Output the [x, y] coordinate of the center of the cell containing the given text.  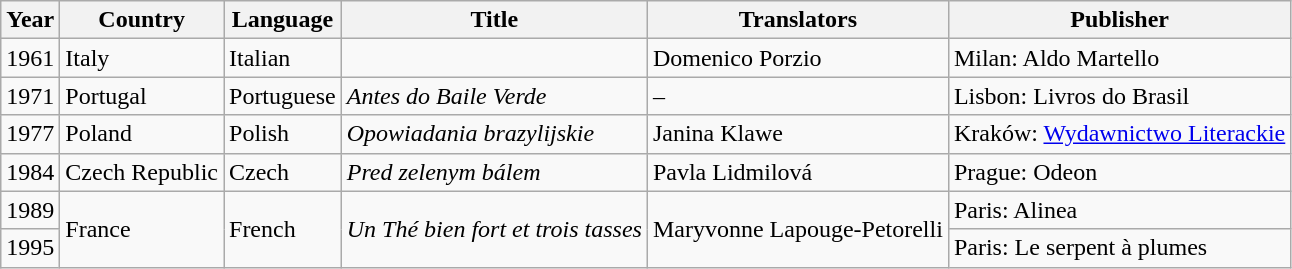
Language [283, 20]
Domenico Porzio [798, 58]
Milan: Aldo Martello [1119, 58]
Pred zelenym bálem [494, 172]
Lisbon: Livros do Brasil [1119, 96]
1961 [30, 58]
1989 [30, 210]
Italian [283, 58]
1984 [30, 172]
Janina Klawe [798, 134]
Portuguese [283, 96]
Portugal [142, 96]
– [798, 96]
Poland [142, 134]
Czech Republic [142, 172]
Country [142, 20]
Antes do Baile Verde [494, 96]
Un Thé bien fort et trois tasses [494, 229]
Title [494, 20]
Maryvonne Lapouge-Petorelli [798, 229]
Italy [142, 58]
Translators [798, 20]
Pavla Lidmilová [798, 172]
Paris: Le serpent à plumes [1119, 248]
Year [30, 20]
Publisher [1119, 20]
Czech [283, 172]
Paris: Alinea [1119, 210]
Opowiadania brazylijskie [494, 134]
1977 [30, 134]
Kraków: Wydawnictwo Literackie [1119, 134]
Prague: Odeon [1119, 172]
1995 [30, 248]
Polish [283, 134]
French [283, 229]
France [142, 229]
1971 [30, 96]
